Provide the (x, y) coordinate of the cell's center where the given text is located.  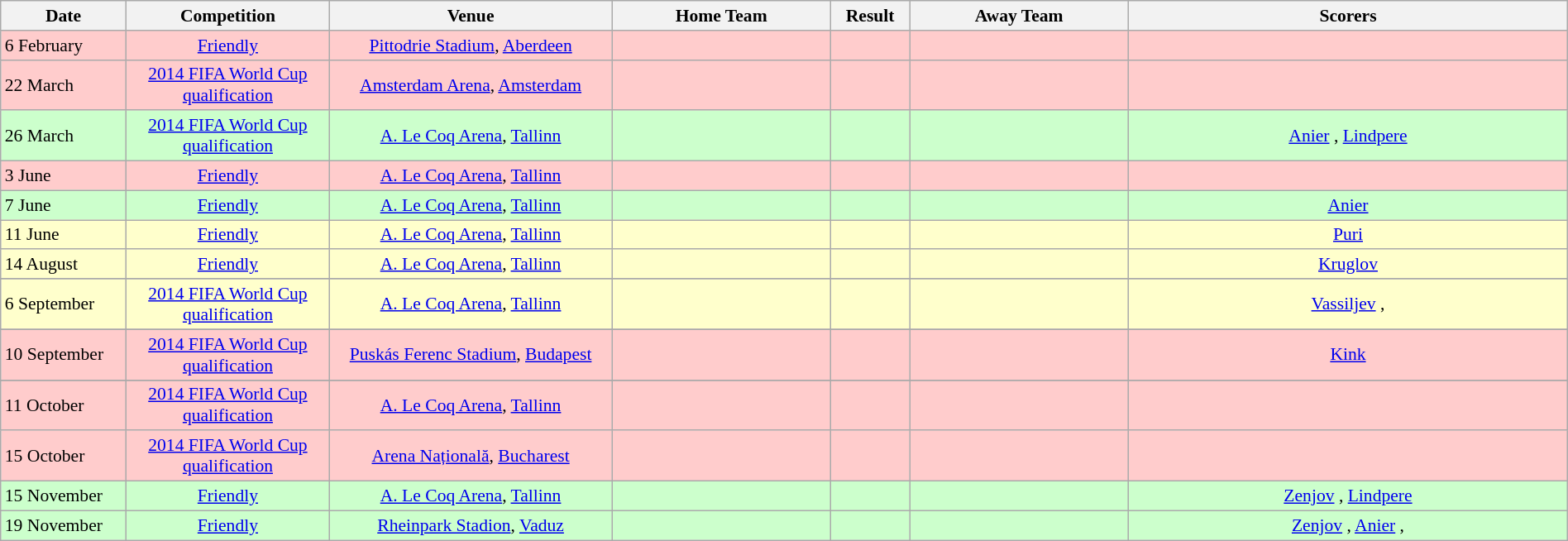
14 August (64, 265)
Amsterdam Arena, Amsterdam (471, 84)
Result (870, 16)
6 September (64, 304)
22 March (64, 84)
Date (64, 16)
6 February (64, 45)
19 November (64, 525)
26 March (64, 136)
7 June (64, 205)
3 June (64, 176)
Arena Națională, Bucharest (471, 457)
10 September (64, 354)
Vassiljev , (1348, 304)
Zenjov , Anier , (1348, 525)
Venue (471, 16)
Kruglov (1348, 265)
Puskás Ferenc Stadium, Budapest (471, 354)
Scorers (1348, 16)
11 June (64, 235)
Puri (1348, 235)
Zenjov , Lindpere (1348, 496)
15 November (64, 496)
11 October (64, 405)
Anier , Lindpere (1348, 136)
Rheinpark Stadion, Vaduz (471, 525)
Away Team (1019, 16)
Competition (227, 16)
Pittodrie Stadium, Aberdeen (471, 45)
15 October (64, 457)
Kink (1348, 354)
Anier (1348, 205)
Home Team (721, 16)
